Locate the cell with the specified text and output its [x, y] center coordinate. 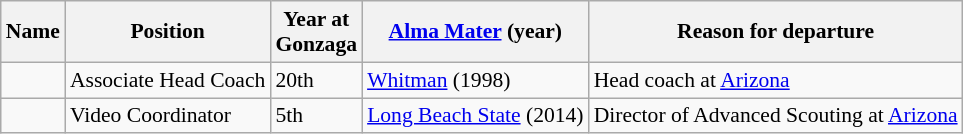
Year atGonzaga [316, 32]
Associate Head Coach [168, 80]
Long Beach State (2014) [476, 116]
Reason for departure [776, 32]
Name [33, 32]
Director of Advanced Scouting at Arizona [776, 116]
Head coach at Arizona [776, 80]
Video Coordinator [168, 116]
Whitman (1998) [476, 80]
Alma Mater (year) [476, 32]
Position [168, 32]
5th [316, 116]
20th [316, 80]
